Detect which cell encompasses the target text, then output its (x, y) center coordinate. 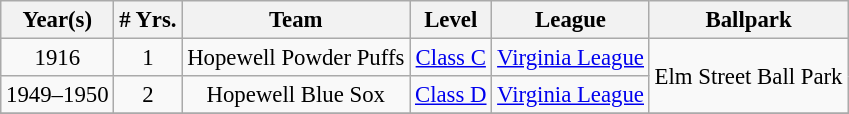
1916 (58, 58)
Hopewell Blue Sox (296, 95)
# Yrs. (148, 20)
Ballpark (748, 20)
1949–1950 (58, 95)
2 (148, 95)
Class D (451, 95)
League (570, 20)
Team (296, 20)
Class C (451, 58)
Level (451, 20)
Hopewell Powder Puffs (296, 58)
Elm Street Ball Park (748, 76)
1 (148, 58)
Year(s) (58, 20)
